From the cell containing the given text, extract its center point as (X, Y) coordinate. 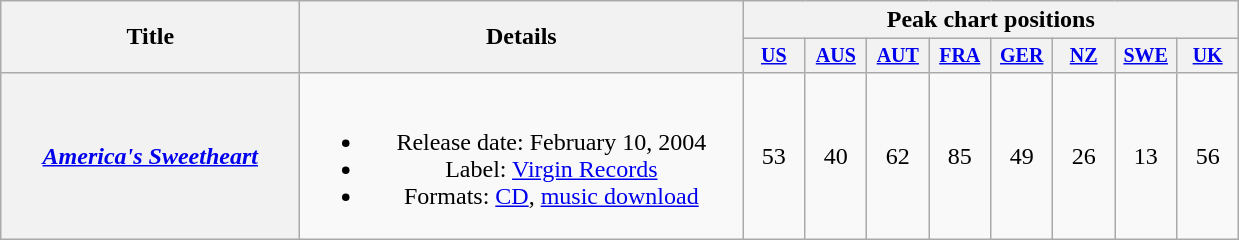
America's Sweetheart (150, 156)
AUS (836, 56)
AUT (898, 56)
62 (898, 156)
56 (1208, 156)
GER (1022, 56)
49 (1022, 156)
NZ (1084, 56)
Release date: February 10, 2004Label: Virgin RecordsFormats: CD, music download (522, 156)
UK (1208, 56)
40 (836, 156)
SWE (1146, 56)
26 (1084, 156)
85 (960, 156)
Title (150, 37)
13 (1146, 156)
Peak chart positions (991, 20)
US (774, 56)
FRA (960, 56)
Details (522, 37)
53 (774, 156)
